From the cell containing the given text, extract its center point as (x, y) coordinate. 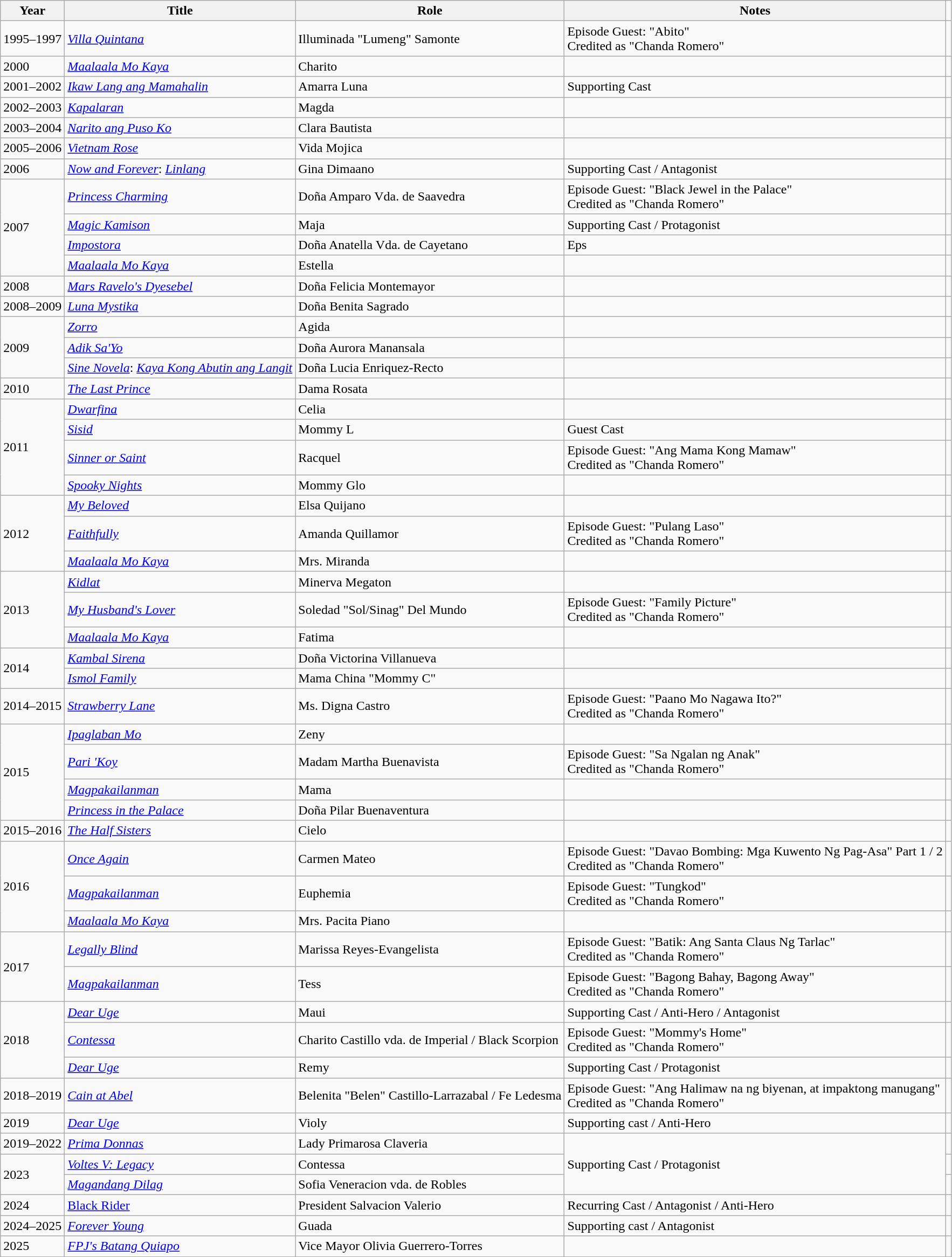
Role (430, 11)
Title (180, 11)
Estella (430, 265)
Kambal Sirena (180, 658)
Tess (430, 984)
Doña Felicia Montemayor (430, 286)
Episode Guest: "Family Picture"Credited as "Chanda Romero" (755, 609)
Mars Ravelo's Dyesebel (180, 286)
Guest Cast (755, 430)
2010 (32, 389)
Minerva Megaton (430, 582)
Episode Guest: "Batik: Ang Santa Claus Ng Tarlac"Credited as "Chanda Romero" (755, 949)
2014 (32, 668)
Amanda Quillamor (430, 534)
Episode Guest: "Bagong Bahay, Bagong Away"Credited as "Chanda Romero" (755, 984)
Princess Charming (180, 196)
Episode Guest: "Black Jewel in the Palace"Credited as "Chanda Romero" (755, 196)
Doña Victorina Villanueva (430, 658)
Now and Forever: Linlang (180, 169)
FPJ's Batang Quiapo (180, 1246)
2006 (32, 169)
Marissa Reyes-Evangelista (430, 949)
Spooky Nights (180, 485)
Magandang Dilag (180, 1185)
2019 (32, 1123)
Sinner or Saint (180, 457)
Celia (430, 409)
Doña Aurora Manansala (430, 348)
Supporting cast / Antagonist (755, 1226)
Gina Dimaano (430, 169)
Doña Lucia Enriquez-Recto (430, 368)
2007 (32, 227)
Mommy L (430, 430)
2013 (32, 609)
Pari 'Koy (180, 762)
Faithfully (180, 534)
2017 (32, 966)
2011 (32, 447)
Adik Sa'Yo (180, 348)
Lady Primarosa Claveria (430, 1144)
Year (32, 11)
2003–2004 (32, 128)
Cielo (430, 831)
Ismol Family (180, 679)
Episode Guest: "Tungkod"Credited as "Chanda Romero" (755, 894)
Doña Anatella Vda. de Cayetano (430, 245)
Recurring Cast / Antagonist / Anti-Hero (755, 1205)
Legally Blind (180, 949)
Belenita "Belen" Castillo-Larrazabal / Fe Ledesma (430, 1095)
2009 (32, 348)
Kapalaran (180, 107)
2008–2009 (32, 307)
Impostora (180, 245)
Violy (430, 1123)
2025 (32, 1246)
Cain at Abel (180, 1095)
Ms. Digna Castro (430, 706)
Charito (430, 66)
2018 (32, 1039)
Magda (430, 107)
Episode Guest: "Ang Mama Kong Mamaw"Credited as "Chanda Romero" (755, 457)
Notes (755, 11)
2015 (32, 772)
Racquel (430, 457)
Voltes V: Legacy (180, 1164)
Ipaglaban Mo (180, 734)
Doña Amparo Vda. de Saavedra (430, 196)
Zeny (430, 734)
Episode Guest: "Ang Halimaw na ng biyenan, at impaktong manugang"Credited as "Chanda Romero" (755, 1095)
Sisid (180, 430)
Narito ang Puso Ko (180, 128)
Dwarfina (180, 409)
Ikaw Lang ang Mamahalin (180, 87)
Strawberry Lane (180, 706)
2019–2022 (32, 1144)
Black Rider (180, 1205)
2005–2006 (32, 148)
1995–1997 (32, 39)
Sine Novela: Kaya Kong Abutin ang Langit (180, 368)
2015–2016 (32, 831)
Forever Young (180, 1226)
Supporting Cast / Antagonist (755, 169)
Princess in the Palace (180, 810)
Guada (430, 1226)
Euphemia (430, 894)
Doña Pilar Buenaventura (430, 810)
Elsa Quijano (430, 506)
Clara Bautista (430, 128)
Supporting Cast / Anti-Hero / Antagonist (755, 1012)
Villa Quintana (180, 39)
Mrs. Miranda (430, 561)
Charito Castillo vda. de Imperial / Black Scorpion (430, 1039)
Maja (430, 224)
Vice Mayor Olivia Guerrero-Torres (430, 1246)
Eps (755, 245)
Once Again (180, 858)
Episode Guest: "Pulang Laso"Credited as "Chanda Romero" (755, 534)
My Beloved (180, 506)
Illuminada "Lumeng" Samonte (430, 39)
Magic Kamison (180, 224)
Mrs. Pacita Piano (430, 921)
Luna Mystika (180, 307)
Prima Donnas (180, 1144)
Zorro (180, 327)
Vida Mojica (430, 148)
Episode Guest: "Abito"Credited as "Chanda Romero" (755, 39)
Supporting cast / Anti-Hero (755, 1123)
President Salvacion Valerio (430, 1205)
Episode Guest: "Paano Mo Nagawa Ito?"Credited as "Chanda Romero" (755, 706)
Supporting Cast (755, 87)
2024–2025 (32, 1226)
2014–2015 (32, 706)
Episode Guest: "Sa Ngalan ng Anak"Credited as "Chanda Romero" (755, 762)
Sofia Veneracion vda. de Robles (430, 1185)
2008 (32, 286)
2016 (32, 886)
2023 (32, 1175)
2018–2019 (32, 1095)
2000 (32, 66)
2001–2002 (32, 87)
Dama Rosata (430, 389)
The Last Prince (180, 389)
Carmen Mateo (430, 858)
Mama China "Mommy C" (430, 679)
Episode Guest: "Davao Bombing: Mga Kuwento Ng Pag-Asa" Part 1 / 2Credited as "Chanda Romero" (755, 858)
Mama (430, 790)
Madam Martha Buenavista (430, 762)
Doña Benita Sagrado (430, 307)
Soledad "Sol/Sinag" Del Mundo (430, 609)
Mommy Glo (430, 485)
2024 (32, 1205)
Kidlat (180, 582)
2002–2003 (32, 107)
The Half Sisters (180, 831)
My Husband's Lover (180, 609)
Vietnam Rose (180, 148)
Remy (430, 1067)
Amarra Luna (430, 87)
Agida (430, 327)
Fatima (430, 637)
2012 (32, 534)
Maui (430, 1012)
Episode Guest: "Mommy's Home"Credited as "Chanda Romero" (755, 1039)
